Identify which cell holds the provided text, then report its [x, y] central coordinate. 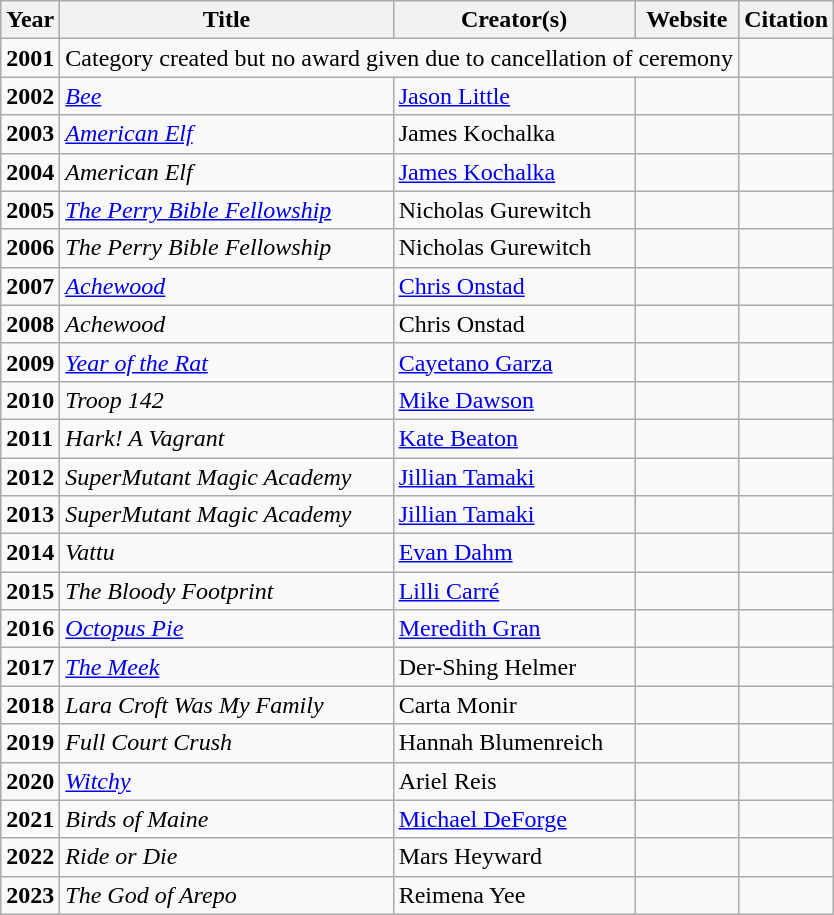
Category created but no award given due to cancellation of ceremony [400, 58]
Cayetano Garza [514, 362]
Bee [226, 96]
Octopus Pie [226, 629]
2011 [30, 438]
Michael DeForge [514, 819]
Ride or Die [226, 857]
2002 [30, 96]
Year of the Rat [226, 362]
2022 [30, 857]
Hannah Blumenreich [514, 743]
Lara Croft Was My Family [226, 705]
2003 [30, 134]
Website [687, 20]
Kate Beaton [514, 438]
Witchy [226, 781]
Der-Shing Helmer [514, 667]
Year [30, 20]
2007 [30, 286]
Citation [786, 20]
Troop 142 [226, 400]
2021 [30, 819]
Evan Dahm [514, 553]
2017 [30, 667]
Birds of Maine [226, 819]
Meredith Gran [514, 629]
2023 [30, 895]
Carta Monir [514, 705]
Hark! A Vagrant [226, 438]
Title [226, 20]
Mars Heyward [514, 857]
2016 [30, 629]
Mike Dawson [514, 400]
The Bloody Footprint [226, 591]
2013 [30, 515]
2008 [30, 324]
2010 [30, 400]
2006 [30, 248]
Ariel Reis [514, 781]
2004 [30, 172]
2018 [30, 705]
2012 [30, 477]
2014 [30, 553]
2020 [30, 781]
Reimena Yee [514, 895]
Lilli Carré [514, 591]
The Meek [226, 667]
Vattu [226, 553]
2019 [30, 743]
2005 [30, 210]
Full Court Crush [226, 743]
The God of Arepo [226, 895]
2001 [30, 58]
2015 [30, 591]
Jason Little [514, 96]
Creator(s) [514, 20]
2009 [30, 362]
